Determine the (X, Y) coordinate at the center of the cell enclosing the given text.  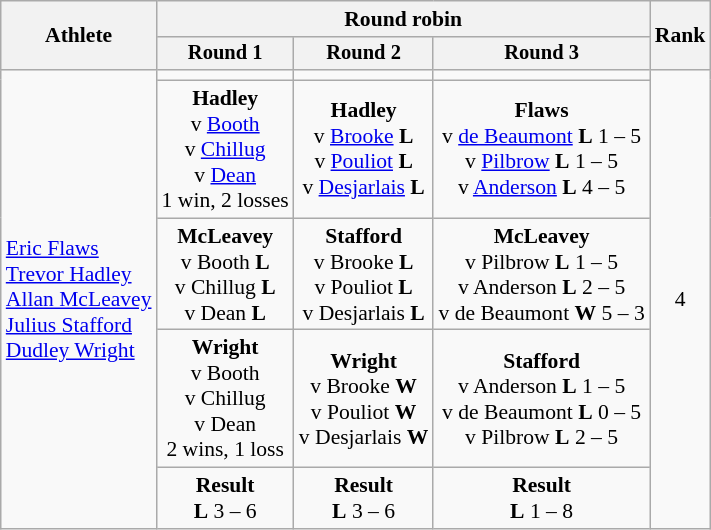
Hadleyv Boothv Chillugv Dean 1 win, 2 losses (226, 150)
McLeaveyv Pilbrow L 1 – 5v Anderson L 2 – 5v de Beaumont W 5 – 3 (541, 274)
Staffordv Brooke Lv Pouliot Lv Desjarlais L (364, 274)
ResultL 1 – 8 (541, 498)
Round 1 (226, 54)
Wrightv Brooke Wv Pouliot Wv Desjarlais W (364, 399)
4 (680, 300)
Hadleyv Brooke Lv Pouliot Lv Desjarlais L (364, 150)
Round 2 (364, 54)
Wrightv Boothv Chillugv Dean2 wins, 1 loss (226, 399)
McLeaveyv Booth Lv Chillug Lv Dean L (226, 274)
Staffordv Anderson L 1 – 5v de Beaumont L 0 – 5v Pilbrow L 2 – 5 (541, 399)
Athlete (79, 36)
Rank (680, 36)
Round robin (404, 19)
Flawsv de Beaumont L 1 – 5v Pilbrow L 1 – 5v Anderson L 4 – 5 (541, 150)
Round 3 (541, 54)
Eric FlawsTrevor HadleyAllan McLeaveyJulius StaffordDudley Wright (79, 300)
